For the text-containing cell, return its midpoint in [x, y] coordinate format. 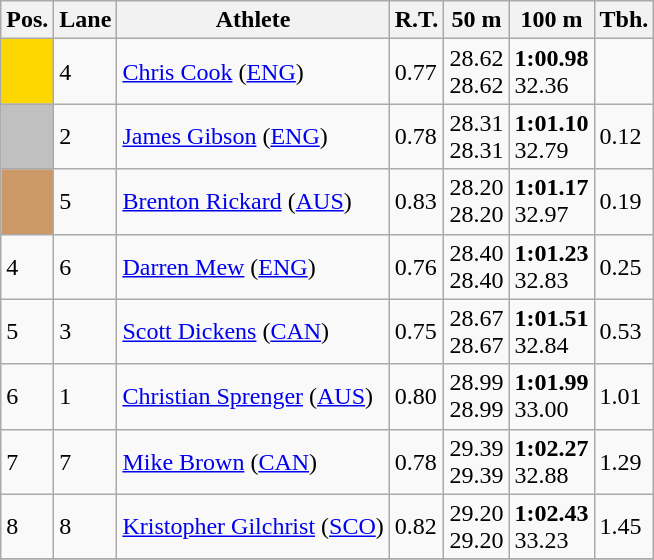
0.19 [624, 202]
50 m [476, 20]
1:01.2332.83 [552, 266]
Lane [86, 20]
James Gibson (ENG) [253, 136]
1.29 [624, 462]
Darren Mew (ENG) [253, 266]
28.3128.31 [476, 136]
Tbh. [624, 20]
Chris Cook (ENG) [253, 72]
Christian Sprenger (AUS) [253, 396]
0.76 [416, 266]
Athlete [253, 20]
0.75 [416, 332]
28.4028.40 [476, 266]
Pos. [28, 20]
2 [86, 136]
1:02.4333.23 [552, 526]
100 m [552, 20]
28.2028.20 [476, 202]
29.3929.39 [476, 462]
0.53 [624, 332]
Mike Brown (CAN) [253, 462]
28.6228.62 [476, 72]
R.T. [416, 20]
1:01.1032.79 [552, 136]
Scott Dickens (CAN) [253, 332]
1:01.1732.97 [552, 202]
1:00.9832.36 [552, 72]
29.2029.20 [476, 526]
0.12 [624, 136]
1 [86, 396]
1:01.5132.84 [552, 332]
28.6728.67 [476, 332]
1:01.9933.00 [552, 396]
0.80 [416, 396]
1.01 [624, 396]
1.45 [624, 526]
1:02.2732.88 [552, 462]
0.83 [416, 202]
Kristopher Gilchrist (SCO) [253, 526]
0.82 [416, 526]
0.25 [624, 266]
28.9928.99 [476, 396]
Brenton Rickard (AUS) [253, 202]
0.77 [416, 72]
3 [86, 332]
